Return the [x, y] coordinate for the center point of the cell that contains the specified text.  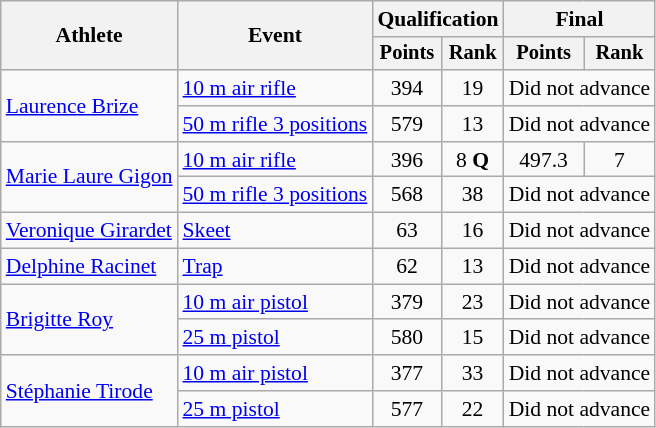
Marie Laure Gigon [90, 178]
379 [406, 302]
Skeet [276, 231]
7 [620, 160]
Event [276, 36]
8 Q [473, 160]
62 [406, 267]
396 [406, 160]
16 [473, 231]
Laurence Brize [90, 106]
577 [406, 409]
Trap [276, 267]
33 [473, 373]
Qualification [438, 19]
22 [473, 409]
23 [473, 302]
19 [473, 88]
15 [473, 338]
377 [406, 373]
Brigitte Roy [90, 320]
Athlete [90, 36]
568 [406, 195]
63 [406, 231]
Final [580, 19]
Veronique Girardet [90, 231]
394 [406, 88]
580 [406, 338]
497.3 [544, 160]
Stéphanie Tirode [90, 390]
579 [406, 124]
Delphine Racinet [90, 267]
38 [473, 195]
